From the cell containing the given text, extract its center point as (x, y) coordinate. 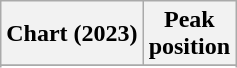
Peakposition (189, 34)
Chart (2023) (72, 34)
